Extract the [x, y] coordinate from the center of the cell holding the provided text.  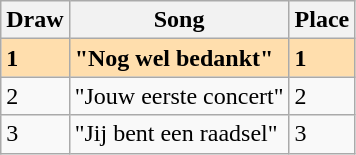
Draw [35, 20]
"Jouw eerste concert" [179, 96]
"Nog wel bedankt" [179, 58]
Song [179, 20]
"Jij bent een raadsel" [179, 134]
Place [322, 20]
